Search for the cell housing the specified text and yield its (X, Y) center coordinate. 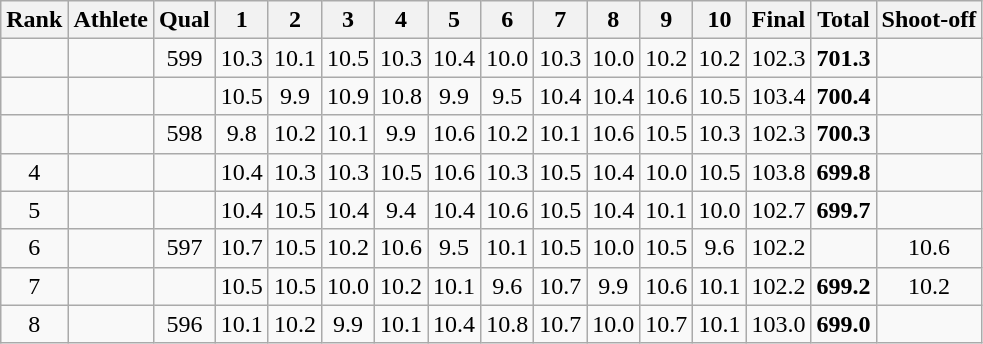
599 (185, 58)
699.2 (844, 286)
700.4 (844, 96)
103.4 (778, 96)
1 (242, 20)
10.9 (348, 96)
102.7 (778, 210)
103.8 (778, 172)
9.8 (242, 134)
597 (185, 248)
2 (294, 20)
10 (720, 20)
Final (778, 20)
700.3 (844, 134)
Qual (185, 20)
103.0 (778, 324)
699.0 (844, 324)
Athlete (111, 20)
596 (185, 324)
699.7 (844, 210)
699.8 (844, 172)
3 (348, 20)
701.3 (844, 58)
Total (844, 20)
Shoot-off (929, 20)
598 (185, 134)
Rank (34, 20)
9.4 (402, 210)
9 (666, 20)
